Provide the (x, y) coordinate of the cell's center where the given text is located.  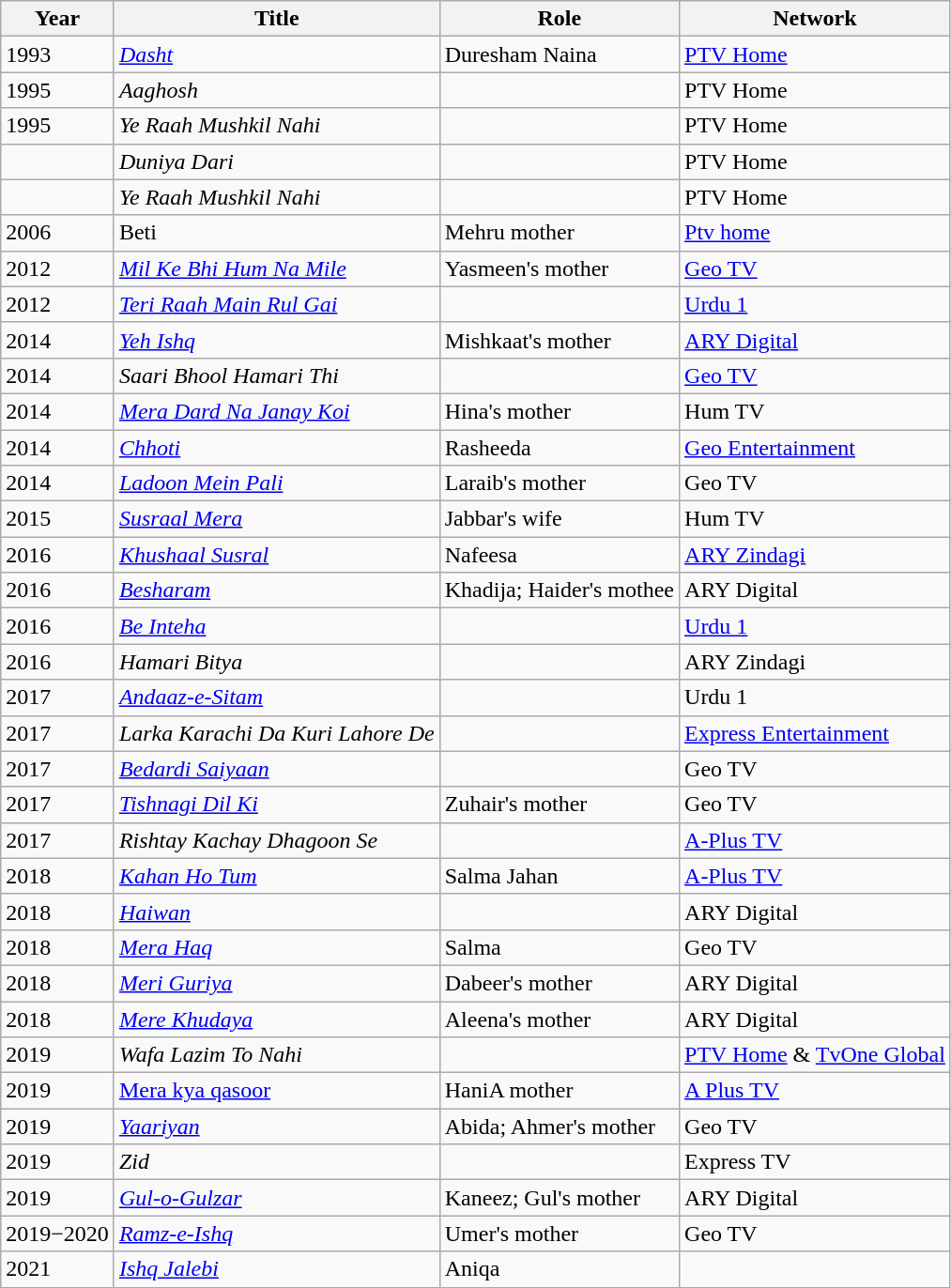
Susraal Mera (276, 519)
Express Entertainment (815, 733)
Rishtay Kachay Dhagoon Se (276, 840)
Andaaz-e-Sitam (276, 698)
Saari Bhool Hamari Thi (276, 376)
Geo Entertainment (815, 448)
Umer's mother (560, 1234)
Tishnagi Dil Ki (276, 805)
Dabeer's mother (560, 983)
Yasmeen's mother (560, 268)
Mere Khudaya (276, 1019)
Duresham Naina (560, 54)
Ishq Jalebi (276, 1269)
Salma (560, 947)
Nafeesa (560, 555)
Aniqa (560, 1269)
Aleena's mother (560, 1019)
Kaneez; Gul's mother (560, 1198)
Besharam (276, 590)
Beti (276, 233)
HaniA mother (560, 1091)
Chhoti (276, 448)
Network (815, 19)
2006 (58, 233)
Zid (276, 1162)
Mera Haq (276, 947)
Year (58, 19)
A Plus TV (815, 1091)
Laraib's mother (560, 483)
Haiwan (276, 912)
2021 (58, 1269)
Gul-o-Gulzar (276, 1198)
1993 (58, 54)
Express TV (815, 1162)
Khadija; Haider's mothee (560, 590)
Meri Guriya (276, 983)
Khushaal Susral (276, 555)
Duniya Dari (276, 161)
Mehru mother (560, 233)
Be Inteha (276, 626)
Bedardi Saiyaan (276, 769)
PTV Home & TvOne Global (815, 1055)
Larka Karachi Da Kuri Lahore De (276, 733)
Hamari Bitya (276, 662)
Kahan Ho Tum (276, 876)
Mera kya qasoor (276, 1091)
Ptv home (815, 233)
Ladoon Mein Pali (276, 483)
Yeh Ishq (276, 340)
Teri Raah Main Rul Gai (276, 304)
2015 (58, 519)
Abida; Ahmer's mother (560, 1127)
Mera Dard Na Janay Koi (276, 411)
Rasheeda (560, 448)
Ramz-e-Ishq (276, 1234)
Zuhair's mother (560, 805)
Wafa Lazim To Nahi (276, 1055)
Title (276, 19)
Yaariyan (276, 1127)
Salma Jahan (560, 876)
Aaghosh (276, 90)
Jabbar's wife (560, 519)
2019−2020 (58, 1234)
Mil Ke Bhi Hum Na Mile (276, 268)
Role (560, 19)
Hina's mother (560, 411)
Mishkaat's mother (560, 340)
Dasht (276, 54)
